Identify which cell holds the provided text, then report its (x, y) central coordinate. 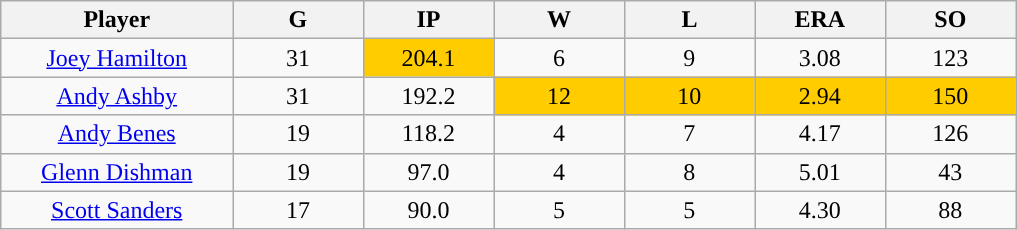
192.2 (428, 96)
Andy Benes (117, 134)
IP (428, 20)
6 (559, 58)
10 (689, 96)
118.2 (428, 134)
9 (689, 58)
88 (950, 210)
4.30 (820, 210)
43 (950, 172)
ERA (820, 20)
17 (298, 210)
97.0 (428, 172)
7 (689, 134)
2.94 (820, 96)
90.0 (428, 210)
Scott Sanders (117, 210)
8 (689, 172)
123 (950, 58)
Joey Hamilton (117, 58)
Andy Ashby (117, 96)
Player (117, 20)
Glenn Dishman (117, 172)
G (298, 20)
204.1 (428, 58)
SO (950, 20)
L (689, 20)
150 (950, 96)
126 (950, 134)
12 (559, 96)
3.08 (820, 58)
W (559, 20)
5.01 (820, 172)
4.17 (820, 134)
